Return the (X, Y) coordinate for the center point of the cell that contains the specified text.  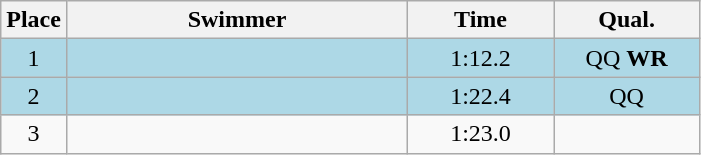
QQ WR (627, 58)
Time (481, 20)
2 (34, 96)
1:22.4 (481, 96)
3 (34, 134)
Place (34, 20)
1 (34, 58)
Swimmer (236, 20)
Qual. (627, 20)
1:23.0 (481, 134)
1:12.2 (481, 58)
QQ (627, 96)
